Extract the [x, y] coordinate from the center of the cell holding the provided text.  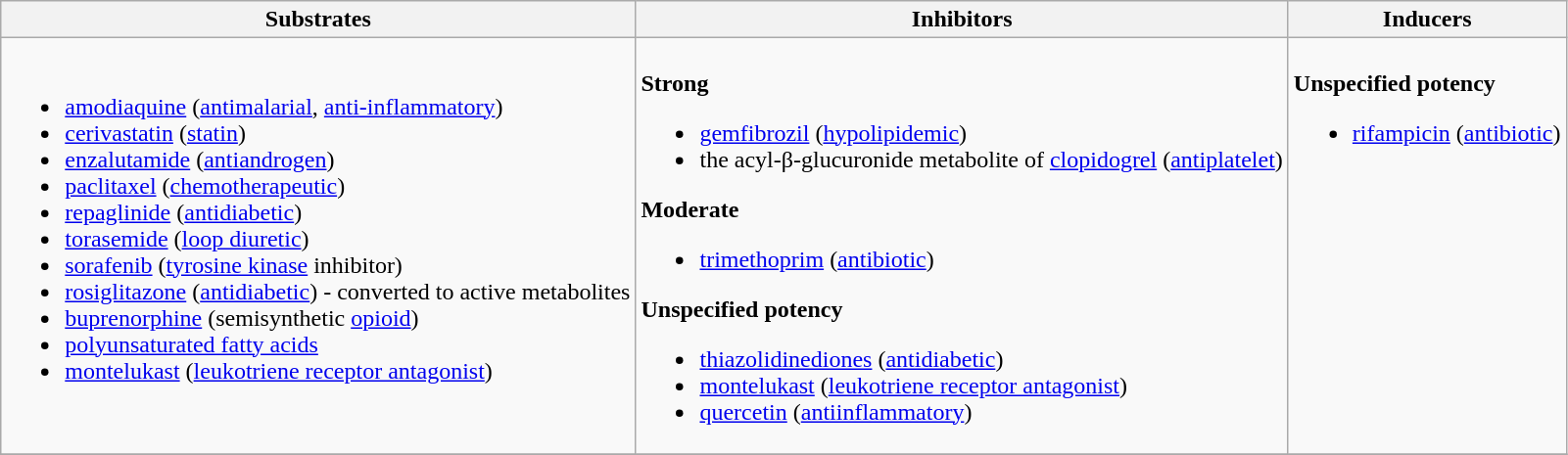
Inhibitors [962, 20]
Inducers [1427, 20]
Substrates [318, 20]
Unspecified potencyrifampicin (antibiotic) [1427, 247]
